Return (X, Y) of the center of cell containing provided text 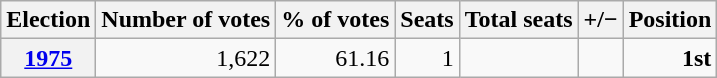
Position (670, 20)
1975 (48, 58)
Total seats (518, 20)
1 (427, 58)
61.16 (336, 58)
+/− (600, 20)
% of votes (336, 20)
Number of votes (186, 20)
1,622 (186, 58)
Seats (427, 20)
Election (48, 20)
1st (670, 58)
